Find where the given text appears and provide that cell's center as [X, Y] coordinate. 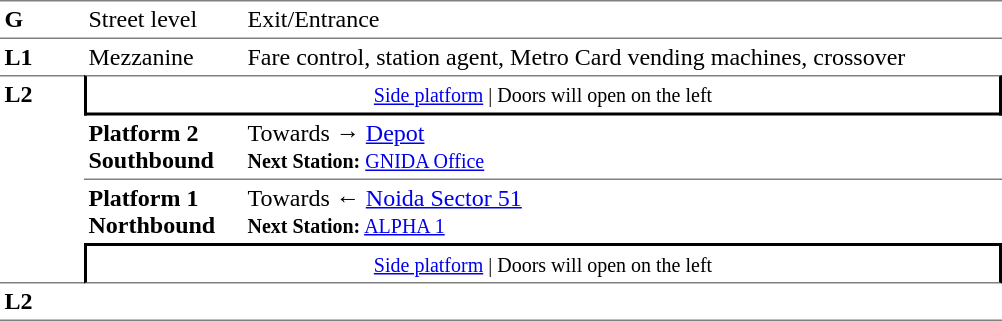
L2 [42, 179]
Fare control, station agent, Metro Card vending machines, crossover [622, 57]
Towards ← Noida Sector 51Next Station: ALPHA 1 [622, 212]
Platform 1Northbound [164, 212]
Mezzanine [164, 57]
G [42, 20]
L1 [42, 57]
Platform 2Southbound [164, 148]
Exit/Entrance [622, 20]
Street level [164, 20]
Towards → DepotNext Station: GNIDA Office [622, 148]
